Extract the [x, y] coordinate from the center of the cell holding the provided text.  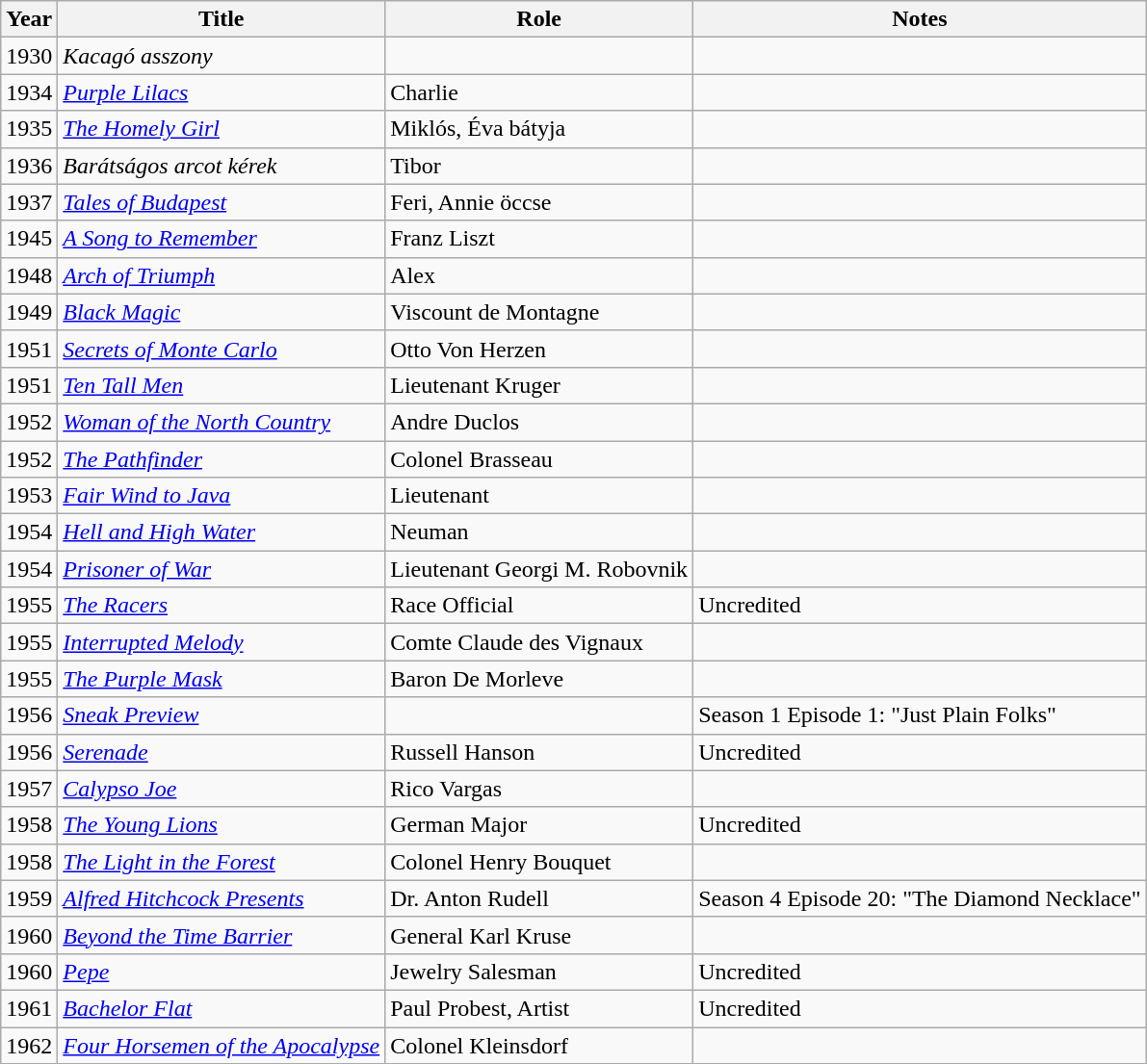
The Racers [222, 606]
Charlie [539, 92]
Lieutenant [539, 496]
Prisoner of War [222, 569]
Franz Liszt [539, 239]
Pepe [222, 972]
Colonel Brasseau [539, 459]
Hell and High Water [222, 532]
Black Magic [222, 312]
The Young Lions [222, 825]
A Song to Remember [222, 239]
Otto Von Herzen [539, 349]
Barátságos arcot kérek [222, 166]
General Karl Kruse [539, 935]
1930 [29, 56]
Calypso Joe [222, 789]
Comte Claude des Vignaux [539, 642]
The Light in the Forest [222, 862]
Lieutenant Kruger [539, 385]
Rico Vargas [539, 789]
The Homely Girl [222, 129]
Dr. Anton Rudell [539, 898]
1934 [29, 92]
Woman of the North Country [222, 422]
Secrets of Monte Carlo [222, 349]
1935 [29, 129]
1961 [29, 1008]
Serenade [222, 752]
Colonel Henry Bouquet [539, 862]
Russell Hanson [539, 752]
Bachelor Flat [222, 1008]
Title [222, 19]
Ten Tall Men [222, 385]
Fair Wind to Java [222, 496]
Tibor [539, 166]
Four Horsemen of the Apocalypse [222, 1045]
Baron De Morleve [539, 679]
The Purple Mask [222, 679]
Race Official [539, 606]
Paul Probest, Artist [539, 1008]
Interrupted Melody [222, 642]
Year [29, 19]
1945 [29, 239]
1962 [29, 1045]
1937 [29, 202]
Season 1 Episode 1: "Just Plain Folks" [921, 715]
Purple Lilacs [222, 92]
Viscount de Montagne [539, 312]
1953 [29, 496]
Tales of Budapest [222, 202]
Notes [921, 19]
Neuman [539, 532]
Feri, Annie öccse [539, 202]
1948 [29, 275]
Season 4 Episode 20: "The Diamond Necklace" [921, 898]
The Pathfinder [222, 459]
1949 [29, 312]
Kacagó asszony [222, 56]
Arch of Triumph [222, 275]
Miklós, Éva bátyja [539, 129]
Alex [539, 275]
Lieutenant Georgi M. Robovnik [539, 569]
1936 [29, 166]
Colonel Kleinsdorf [539, 1045]
1957 [29, 789]
Sneak Preview [222, 715]
Alfred Hitchcock Presents [222, 898]
Beyond the Time Barrier [222, 935]
Role [539, 19]
Andre Duclos [539, 422]
Jewelry Salesman [539, 972]
German Major [539, 825]
1959 [29, 898]
